Provide the (X, Y) coordinate of the cell's center where the given text is located.  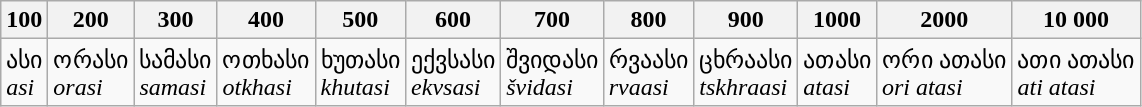
ათასიatasi (838, 72)
700 (552, 20)
600 (454, 20)
ხუთასიkhutasi (360, 72)
სამასიsamasi (176, 72)
100 (24, 20)
ასიasi (24, 72)
ოთხასიotkhasi (266, 72)
200 (91, 20)
800 (648, 20)
ორასიorasi (91, 72)
2000 (944, 20)
10 000 (1076, 20)
ცხრაასიtskhraasi (746, 72)
1000 (838, 20)
შვიდასიšvidasi (552, 72)
ექვსასიekvsasi (454, 72)
500 (360, 20)
ათი ათასიati atasi (1076, 72)
რვაასიrvaasi (648, 72)
ორი ათასიori atasi (944, 72)
300 (176, 20)
400 (266, 20)
900 (746, 20)
